For the text-containing cell, return its midpoint in (x, y) coordinate format. 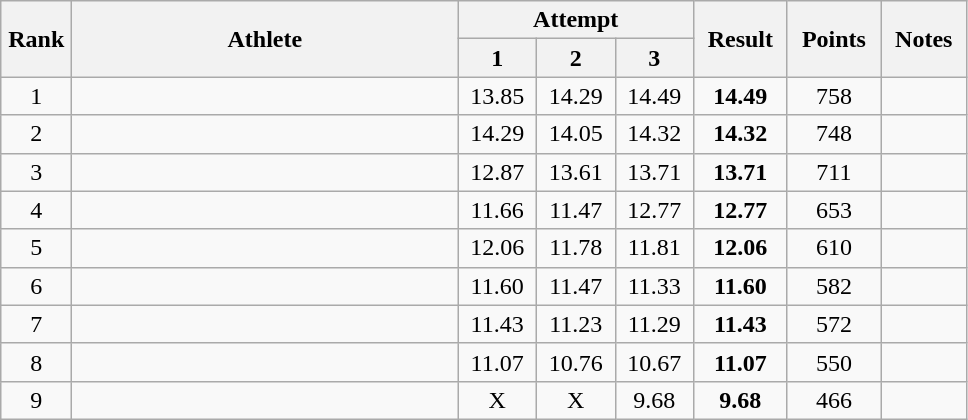
Result (741, 39)
Athlete (265, 39)
Attempt (576, 20)
6 (36, 286)
572 (834, 324)
5 (36, 248)
Points (834, 39)
582 (834, 286)
11.23 (576, 324)
11.81 (654, 248)
13.85 (498, 96)
610 (834, 248)
14.05 (576, 134)
11.78 (576, 248)
11.29 (654, 324)
711 (834, 172)
758 (834, 96)
12.87 (498, 172)
Notes (924, 39)
7 (36, 324)
10.67 (654, 362)
13.61 (576, 172)
550 (834, 362)
4 (36, 210)
748 (834, 134)
466 (834, 400)
11.33 (654, 286)
9 (36, 400)
Rank (36, 39)
653 (834, 210)
11.66 (498, 210)
10.76 (576, 362)
8 (36, 362)
